From the cell containing the given text, extract its center point as (x, y) coordinate. 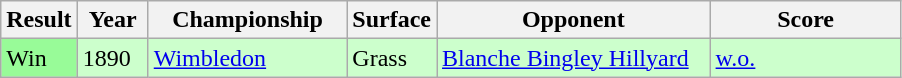
w.o. (806, 58)
Blanche Bingley Hillyard (573, 58)
Year (112, 20)
Result (39, 20)
Win (39, 58)
Opponent (573, 20)
Surface (392, 20)
Championship (248, 20)
Score (806, 20)
Wimbledon (248, 58)
Grass (392, 58)
1890 (112, 58)
